Scan for the cell matching the given text and deliver its (X, Y) coordinate at center. 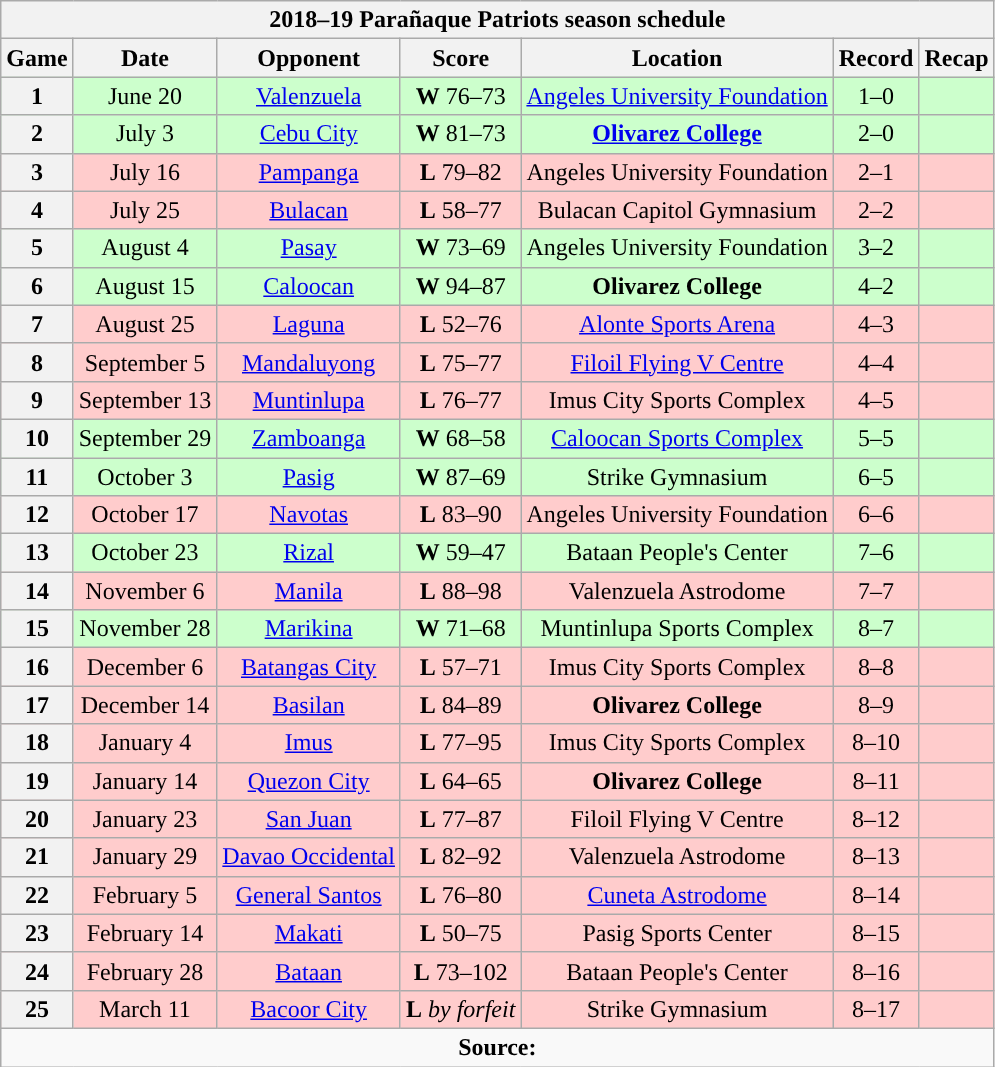
March 11 (145, 1009)
Game (37, 58)
4 (37, 210)
11 (37, 477)
W 81–73 (460, 134)
6 (37, 286)
W 94–87 (460, 286)
Batangas City (309, 667)
Pasig (309, 477)
10 (37, 438)
L 73–102 (460, 971)
8–10 (876, 743)
L 76–77 (460, 400)
L 77–87 (460, 819)
12 (37, 515)
22 (37, 895)
3 (37, 172)
7–7 (876, 591)
San Juan (309, 819)
September 13 (145, 400)
W 73–69 (460, 248)
Bulacan (309, 210)
Muntinlupa (309, 400)
Quezon City (309, 781)
Imus (309, 743)
2018–19 Parañaque Patriots season schedule (498, 20)
Mandaluyong (309, 362)
Bataan (309, 971)
8–13 (876, 857)
3–2 (876, 248)
W 59–47 (460, 553)
December 6 (145, 667)
24 (37, 971)
Alonte Sports Arena (677, 324)
Muntinlupa Sports Complex (677, 629)
L 83–90 (460, 515)
2–1 (876, 172)
9 (37, 400)
L 64–65 (460, 781)
25 (37, 1009)
16 (37, 667)
4–3 (876, 324)
Bulacan Capitol Gymnasium (677, 210)
8–15 (876, 933)
Pasay (309, 248)
4–4 (876, 362)
L 57–71 (460, 667)
November 28 (145, 629)
L 76–80 (460, 895)
5 (37, 248)
2–2 (876, 210)
January 29 (145, 857)
January 14 (145, 781)
Marikina (309, 629)
19 (37, 781)
Makati (309, 933)
8–9 (876, 705)
8–14 (876, 895)
Location (677, 58)
L 84–89 (460, 705)
8 (37, 362)
Source: (498, 1047)
November 6 (145, 591)
Pasig Sports Center (677, 933)
15 (37, 629)
1–0 (876, 96)
Score (460, 58)
General Santos (309, 895)
Caloocan (309, 286)
July 3 (145, 134)
Caloocan Sports Complex (677, 438)
17 (37, 705)
8–12 (876, 819)
6–5 (876, 477)
8–7 (876, 629)
W 87–69 (460, 477)
4–2 (876, 286)
October 17 (145, 515)
February 14 (145, 933)
August 4 (145, 248)
Basilan (309, 705)
Record (876, 58)
2–0 (876, 134)
October 23 (145, 553)
Date (145, 58)
L 58–77 (460, 210)
September 5 (145, 362)
6–6 (876, 515)
January 4 (145, 743)
5–5 (876, 438)
L 79–82 (460, 172)
Rizal (309, 553)
4–5 (876, 400)
W 71–68 (460, 629)
August 15 (145, 286)
8–16 (876, 971)
February 5 (145, 895)
14 (37, 591)
L 75–77 (460, 362)
20 (37, 819)
Recap (956, 58)
February 28 (145, 971)
Opponent (309, 58)
Zamboanga (309, 438)
L 77–95 (460, 743)
Cuneta Astrodome (677, 895)
L 88–98 (460, 591)
December 14 (145, 705)
8–11 (876, 781)
2 (37, 134)
Laguna (309, 324)
January 23 (145, 819)
23 (37, 933)
L 52–76 (460, 324)
W 68–58 (460, 438)
August 25 (145, 324)
Pampanga (309, 172)
L by forfeit (460, 1009)
Bacoor City (309, 1009)
7–6 (876, 553)
June 20 (145, 96)
July 25 (145, 210)
8–17 (876, 1009)
18 (37, 743)
Valenzuela (309, 96)
September 29 (145, 438)
Manila (309, 591)
7 (37, 324)
1 (37, 96)
July 16 (145, 172)
W 76–73 (460, 96)
Cebu City (309, 134)
Davao Occidental (309, 857)
Navotas (309, 515)
L 82–92 (460, 857)
21 (37, 857)
October 3 (145, 477)
L 50–75 (460, 933)
13 (37, 553)
8–8 (876, 667)
